For the text-containing cell, return its midpoint in (X, Y) coordinate format. 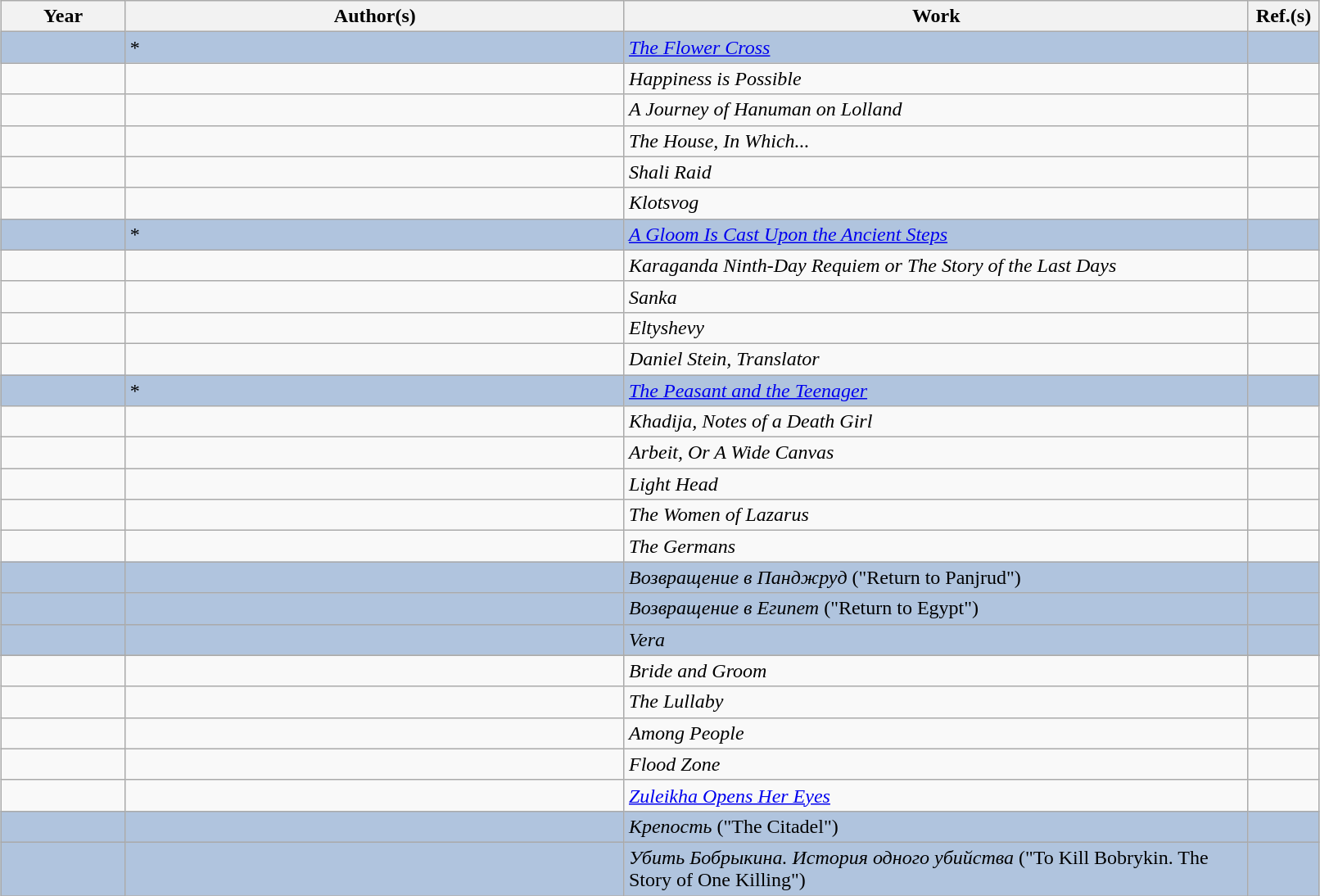
The Peasant and the Teenager (936, 391)
Zuleikha Opens Her Eyes (936, 795)
Shali Raid (936, 172)
Karaganda Ninth-Day Requiem or The Story of the Last Days (936, 265)
Light Head (936, 484)
Author(s) (375, 16)
Happiness is Possible (936, 79)
The Germans (936, 546)
Возвращение в Египет ("Return to Egypt") (936, 609)
A Gloom Is Cast Upon the Ancient Steps (936, 234)
Eltyshevy (936, 328)
Arbeit, Or A Wide Canvas (936, 453)
The Women of Lazarus (936, 515)
The Flower Cross (936, 48)
Убить Бобрыкина. История одного убийства ("To Kill Bobrykin. The Story of One Killing") (936, 868)
Ref.(s) (1284, 16)
Flood Zone (936, 764)
Sanka (936, 296)
Among People (936, 733)
A Journey of Hanuman on Lolland (936, 110)
Work (936, 16)
Bride and Groom (936, 671)
The House, In Which... (936, 141)
The Lullaby (936, 702)
Возвращение в Панджруд ("Return to Panjrud") (936, 577)
Daniel Stein, Translator (936, 359)
Vera (936, 640)
Крепость ("The Citadel") (936, 826)
Khadija, Notes of a Death Girl (936, 422)
Year (63, 16)
Klotsvog (936, 203)
